Detect which cell encompasses the target text, then output its [X, Y] center coordinate. 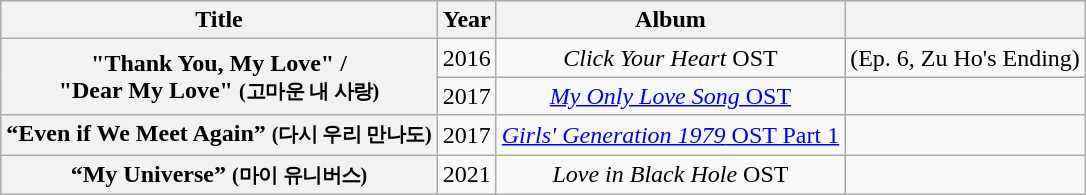
My Only Love Song OST [670, 96]
2021 [466, 174]
Year [466, 20]
“My Universe” (마이 유니버스) [219, 174]
Love in Black Hole OST [670, 174]
2016 [466, 58]
Title [219, 20]
“Even if We Meet Again” (다시 우리 만나도) [219, 135]
"Thank You, My Love" /"Dear My Love" (고마운 내 사랑) [219, 77]
Click Your Heart OST [670, 58]
Girls' Generation 1979 OST Part 1 [670, 135]
(Ep. 6, Zu Ho's Ending) [966, 58]
Album [670, 20]
